Capture the cell that displays the provided text and extract its [x, y] central coordinate. 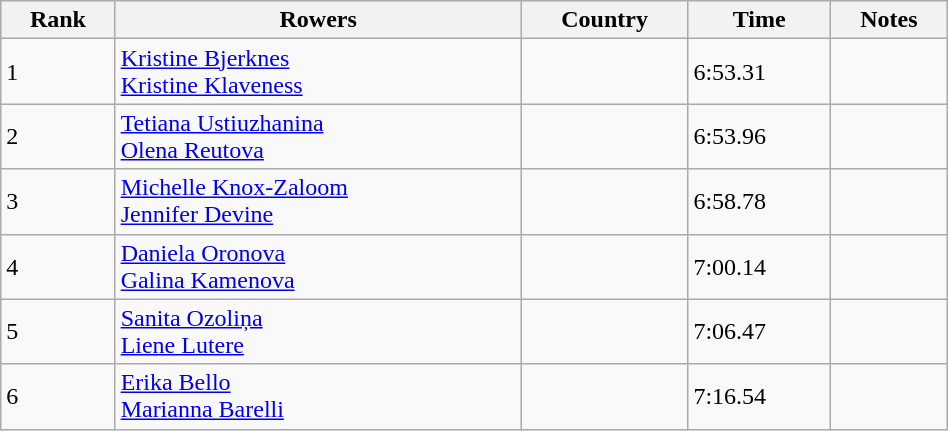
6:58.78 [760, 202]
Erika BelloMarianna Barelli [318, 396]
5 [58, 332]
6:53.31 [760, 72]
Tetiana UstiuzhaninaOlena Reutova [318, 136]
Notes [890, 20]
Michelle Knox-ZaloomJennifer Devine [318, 202]
1 [58, 72]
Kristine BjerknesKristine Klaveness [318, 72]
Daniela OronovaGalina Kamenova [318, 266]
6 [58, 396]
Rowers [318, 20]
3 [58, 202]
Sanita OzoliņaLiene Lutere [318, 332]
6:53.96 [760, 136]
Rank [58, 20]
7:16.54 [760, 396]
Time [760, 20]
7:06.47 [760, 332]
2 [58, 136]
Country [604, 20]
4 [58, 266]
7:00.14 [760, 266]
